Find where the given text appears and provide that cell's center as (x, y) coordinate. 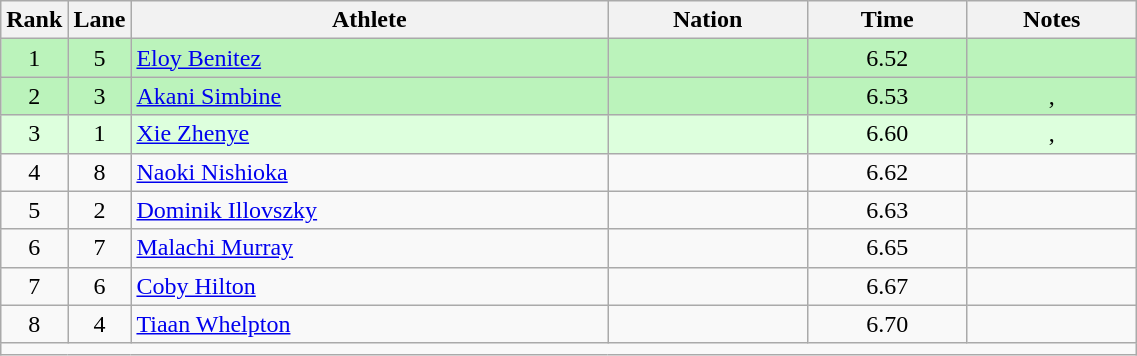
6.65 (888, 248)
6.62 (888, 172)
Time (888, 20)
6.63 (888, 210)
Naoki Nishioka (370, 172)
6.67 (888, 286)
Tiaan Whelpton (370, 324)
6.53 (888, 96)
Eloy Benitez (370, 58)
Akani Simbine (370, 96)
Nation (708, 20)
6.52 (888, 58)
Dominik Illovszky (370, 210)
Coby Hilton (370, 286)
Lane (100, 20)
Malachi Murray (370, 248)
Rank (34, 20)
Athlete (370, 20)
Xie Zhenye (370, 134)
Notes (1052, 20)
6.60 (888, 134)
6.70 (888, 324)
